Provide the (X, Y) coordinate of the cell's center where the given text is located.  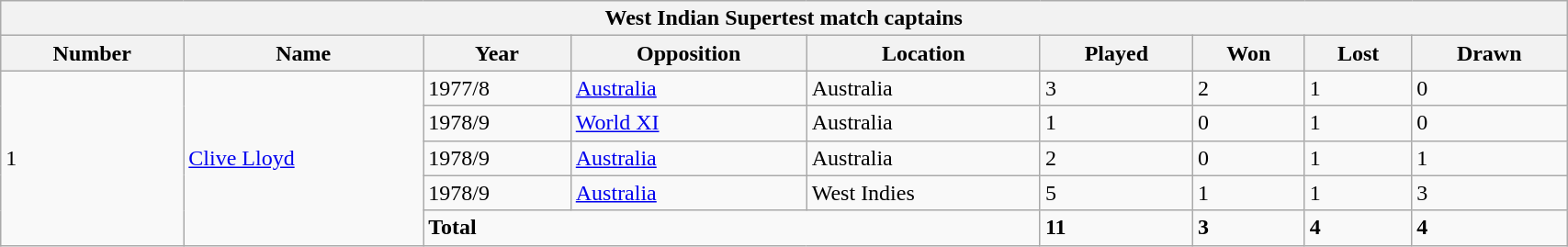
World XI (689, 123)
Clive Lloyd (303, 158)
Played (1116, 53)
Name (303, 53)
West Indian Supertest match captains (784, 18)
Lost (1358, 53)
Opposition (689, 53)
1977/8 (497, 88)
Year (497, 53)
Won (1248, 53)
5 (1116, 193)
West Indies (923, 193)
Location (923, 53)
Total (732, 228)
11 (1116, 228)
Drawn (1490, 53)
Number (92, 53)
